Find where the given text appears and provide that cell's center as [X, Y] coordinate. 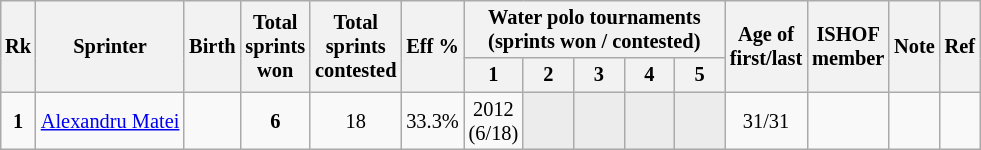
3 [599, 75]
33.3% [432, 121]
Note [914, 46]
2012(6/18) [494, 121]
Totalsprintscontested [356, 46]
Eff % [432, 46]
Totalsprintswon [275, 46]
Birth [212, 46]
Ref [960, 46]
Age offirst/last [766, 46]
5 [699, 75]
6 [275, 121]
Sprinter [110, 46]
Alexandru Matei [110, 121]
Water polo tournaments(sprints won / contested) [594, 29]
18 [356, 121]
ISHOFmember [848, 46]
Rk [18, 46]
31/31 [766, 121]
4 [649, 75]
2 [548, 75]
